Return the [X, Y] coordinate for the center point of the cell that contains the specified text.  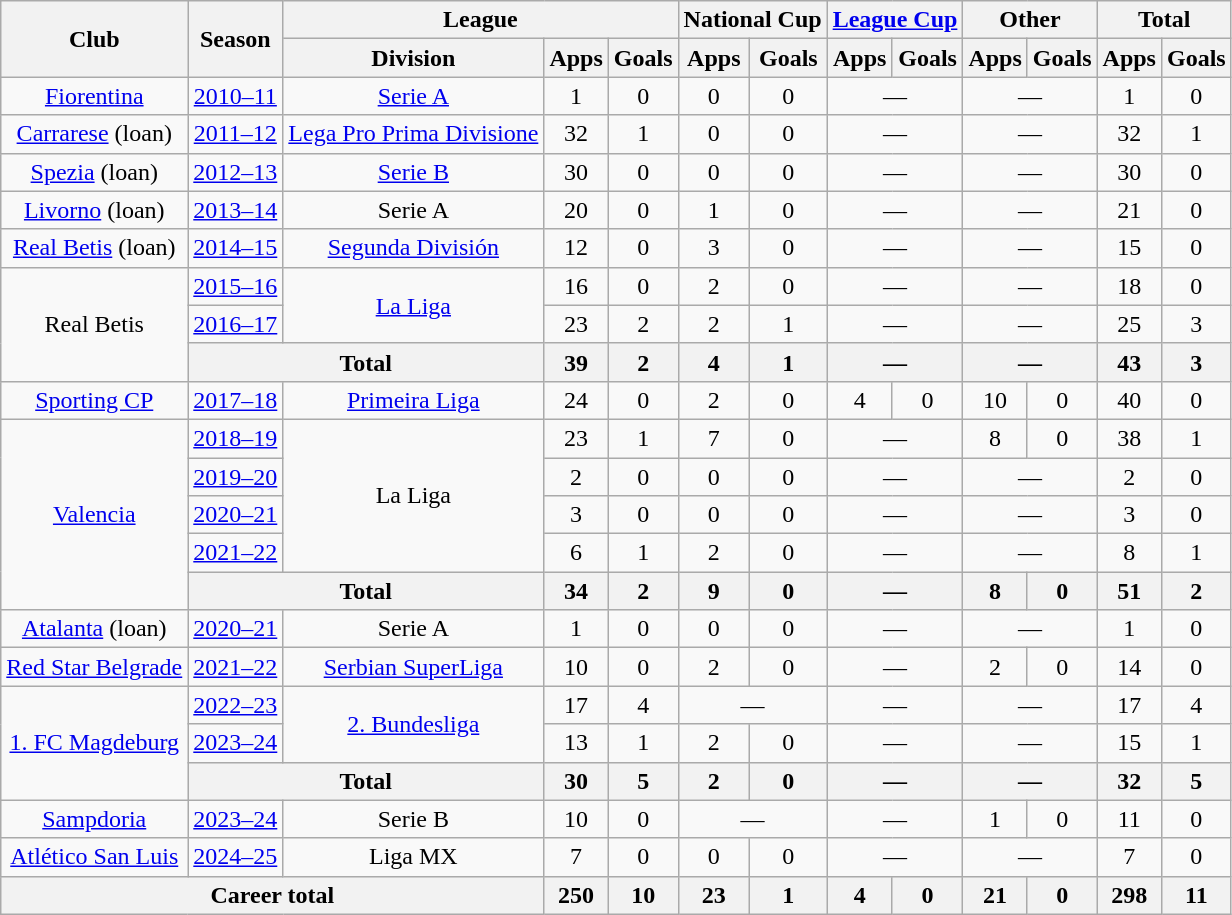
Lega Pro Prima Divisione [414, 134]
40 [1129, 400]
2024–25 [236, 857]
Fiorentina [94, 96]
2019–20 [236, 477]
Livorno (loan) [94, 210]
Serbian SuperLiga [414, 667]
2018–19 [236, 438]
Division [414, 58]
League Cup [895, 20]
Segunda División [414, 248]
34 [576, 591]
2. Bundesliga [414, 724]
2015–16 [236, 286]
Liga MX [414, 857]
League [480, 20]
51 [1129, 591]
9 [714, 591]
2014–15 [236, 248]
Sporting CP [94, 400]
25 [1129, 324]
Sampdoria [94, 819]
Red Star Belgrade [94, 667]
18 [1129, 286]
16 [576, 286]
Carrarese (loan) [94, 134]
Valencia [94, 514]
Atlético San Luis [94, 857]
13 [576, 743]
2011–12 [236, 134]
Primeira Liga [414, 400]
Atalanta (loan) [94, 629]
National Cup [752, 20]
Other [1030, 20]
Career total [272, 895]
12 [576, 248]
Real Betis [94, 324]
2017–18 [236, 400]
Season [236, 39]
2010–11 [236, 96]
39 [576, 362]
38 [1129, 438]
298 [1129, 895]
Club [94, 39]
250 [576, 895]
1. FC Magdeburg [94, 743]
43 [1129, 362]
14 [1129, 667]
6 [576, 553]
Real Betis (loan) [94, 248]
Spezia (loan) [94, 172]
2012–13 [236, 172]
20 [576, 210]
2013–14 [236, 210]
2022–23 [236, 705]
2016–17 [236, 324]
24 [576, 400]
